Identify which cell holds the provided text, then report its [X, Y] central coordinate. 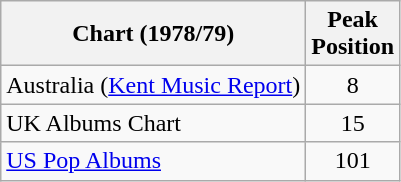
UK Albums Chart [154, 123]
15 [353, 123]
8 [353, 85]
Chart (1978/79) [154, 34]
Peak Position [353, 34]
Australia (Kent Music Report) [154, 85]
101 [353, 161]
US Pop Albums [154, 161]
